Search for the cell housing the specified text and yield its [x, y] center coordinate. 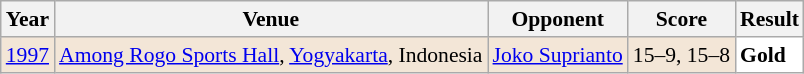
Among Rogo Sports Hall, Yogyakarta, Indonesia [270, 55]
Opponent [558, 19]
Joko Suprianto [558, 55]
Year [28, 19]
Score [682, 19]
Gold [770, 55]
Venue [270, 19]
Result [770, 19]
1997 [28, 55]
15–9, 15–8 [682, 55]
